From the cell containing the given text, extract its center point as (X, Y) coordinate. 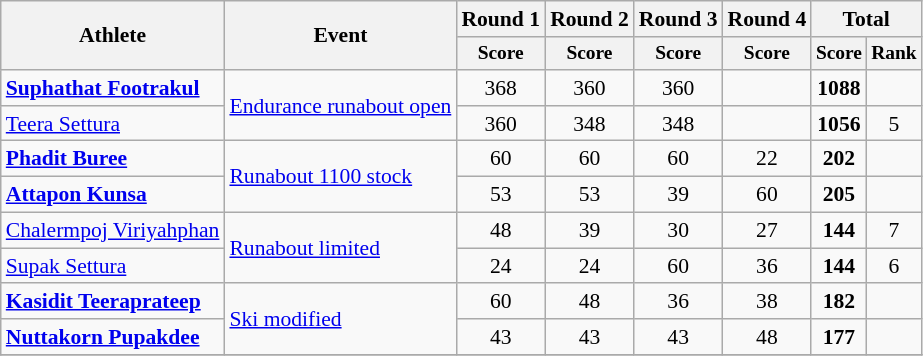
202 (838, 159)
Supak Settura (113, 266)
Teera Settura (113, 124)
Kasidit Teeraprateep (113, 302)
Ski modified (340, 320)
Round 1 (500, 19)
205 (838, 195)
Event (340, 36)
Suphathat Footrakul (113, 88)
Total (866, 19)
7 (894, 230)
30 (678, 230)
Nuttakorn Pupakdee (113, 337)
1056 (838, 124)
6 (894, 266)
Rank (894, 54)
Runabout 1100 stock (340, 176)
Chalermpoj Viriyahphan (113, 230)
177 (838, 337)
368 (500, 88)
Round 2 (590, 19)
Runabout limited (340, 248)
5 (894, 124)
38 (768, 302)
Athlete (113, 36)
27 (768, 230)
Attapon Kunsa (113, 195)
Endurance runabout open (340, 106)
182 (838, 302)
Round 3 (678, 19)
Round 4 (768, 19)
22 (768, 159)
1088 (838, 88)
Phadit Buree (113, 159)
